For the text-containing cell, return its midpoint in [x, y] coordinate format. 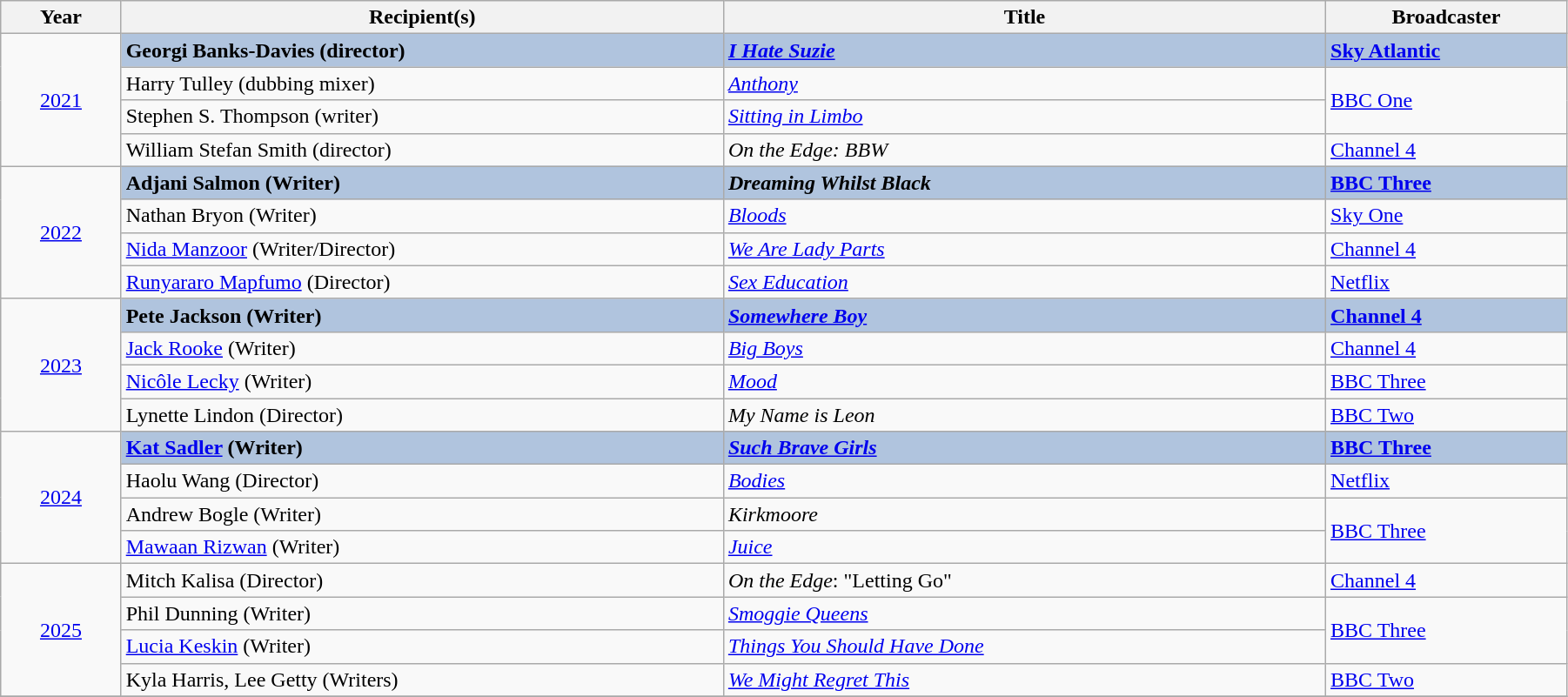
Anthony [1024, 84]
Phil Dunning (Writer) [422, 613]
Big Boys [1024, 348]
Haolu Wang (Director) [422, 481]
2021 [61, 100]
Harry Tulley (dubbing mixer) [422, 84]
Nathan Bryon (Writer) [422, 216]
Nida Manzoor (Writer/Director) [422, 249]
On the Edge: "Letting Go" [1024, 580]
Sky One [1446, 216]
Year [61, 17]
We Might Regret This [1024, 680]
Title [1024, 17]
Andrew Bogle (Writer) [422, 514]
Mawaan Rizwan (Writer) [422, 547]
Juice [1024, 547]
Such Brave Girls [1024, 448]
Jack Rooke (Writer) [422, 348]
BBC One [1446, 100]
Lynette Lindon (Director) [422, 415]
Adjani Salmon (Writer) [422, 183]
Nicôle Lecky (Writer) [422, 381]
Broadcaster [1446, 17]
Pete Jackson (Writer) [422, 315]
My Name is Leon [1024, 415]
Bloods [1024, 216]
William Stefan Smith (director) [422, 150]
2022 [61, 232]
2024 [61, 498]
Mitch Kalisa (Director) [422, 580]
Bodies [1024, 481]
Mood [1024, 381]
Sex Education [1024, 282]
I Hate Suzie [1024, 50]
On the Edge: BBW [1024, 150]
Somewhere Boy [1024, 315]
Smoggie Queens [1024, 613]
Kat Sadler (Writer) [422, 448]
Recipient(s) [422, 17]
Stephen S. Thompson (writer) [422, 117]
2023 [61, 365]
Lucia Keskin (Writer) [422, 647]
Kirkmoore [1024, 514]
Sitting in Limbo [1024, 117]
Georgi Banks-Davies (director) [422, 50]
Runyararo Mapfumo (Director) [422, 282]
Kyla Harris, Lee Getty (Writers) [422, 680]
We Are Lady Parts [1024, 249]
Things You Should Have Done [1024, 647]
Sky Atlantic [1446, 50]
2025 [61, 630]
Dreaming Whilst Black [1024, 183]
